Search for the cell housing the specified text and yield its (X, Y) center coordinate. 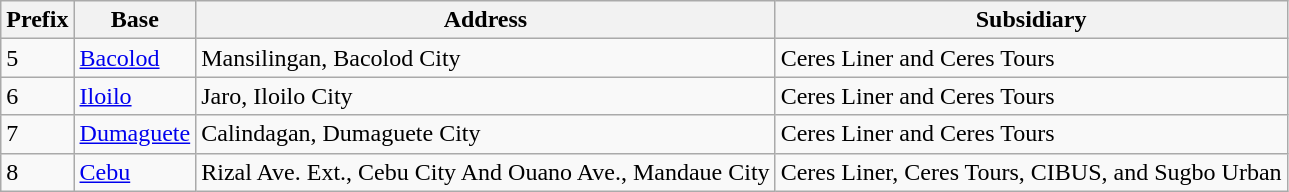
8 (38, 172)
Rizal Ave. Ext., Cebu City And Ouano Ave., Mandaue City (486, 172)
6 (38, 96)
Dumaguete (135, 134)
Bacolod (135, 58)
7 (38, 134)
Jaro, Iloilo City (486, 96)
Iloilo (135, 96)
5 (38, 58)
Cebu (135, 172)
Base (135, 20)
Subsidiary (1031, 20)
Prefix (38, 20)
Mansilingan, Bacolod City (486, 58)
Address (486, 20)
Ceres Liner, Ceres Tours, CIBUS, and Sugbo Urban (1031, 172)
Calindagan, Dumaguete City (486, 134)
